Provide the [X, Y] coordinate of the cell's center where the given text is located.  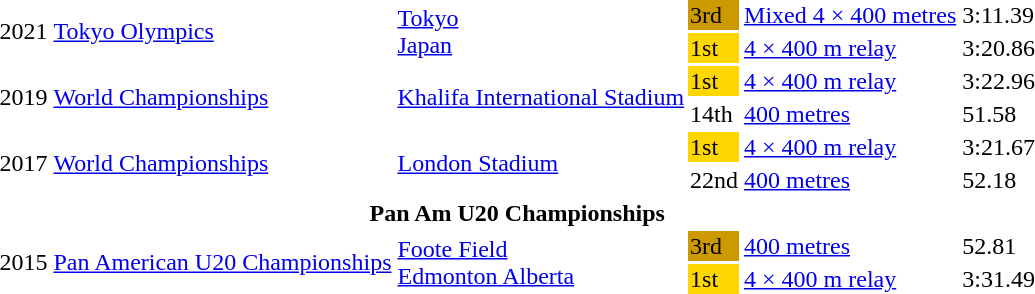
14th [714, 114]
London Stadium [541, 164]
TokyoJapan [541, 32]
Foote FieldEdmonton Alberta [541, 262]
22nd [714, 180]
Pan American U20 Championships [222, 262]
Mixed 4 × 400 metres [850, 15]
Khalifa International Stadium [541, 98]
Tokyo Olympics [222, 32]
